Return [x, y] of the center of cell containing provided text 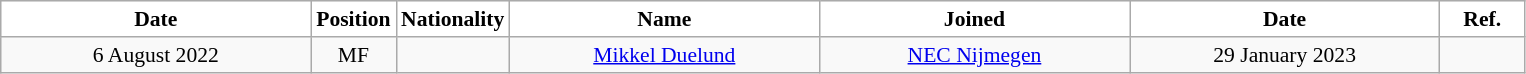
6 August 2022 [156, 55]
Joined [974, 19]
Position [354, 19]
Nationality [452, 19]
Mikkel Duelund [664, 55]
Ref. [1482, 19]
MF [354, 55]
NEC Nijmegen [974, 55]
29 January 2023 [1285, 55]
Name [664, 19]
